Locate the cell with the specified text and output its (x, y) center coordinate. 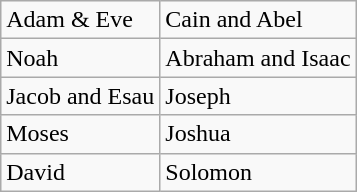
Noah (80, 58)
Abraham and Isaac (258, 58)
Moses (80, 134)
Solomon (258, 172)
Cain and Abel (258, 20)
David (80, 172)
Adam & Eve (80, 20)
Jacob and Esau (80, 96)
Joseph (258, 96)
Joshua (258, 134)
